For the text-containing cell, return its midpoint in (X, Y) coordinate format. 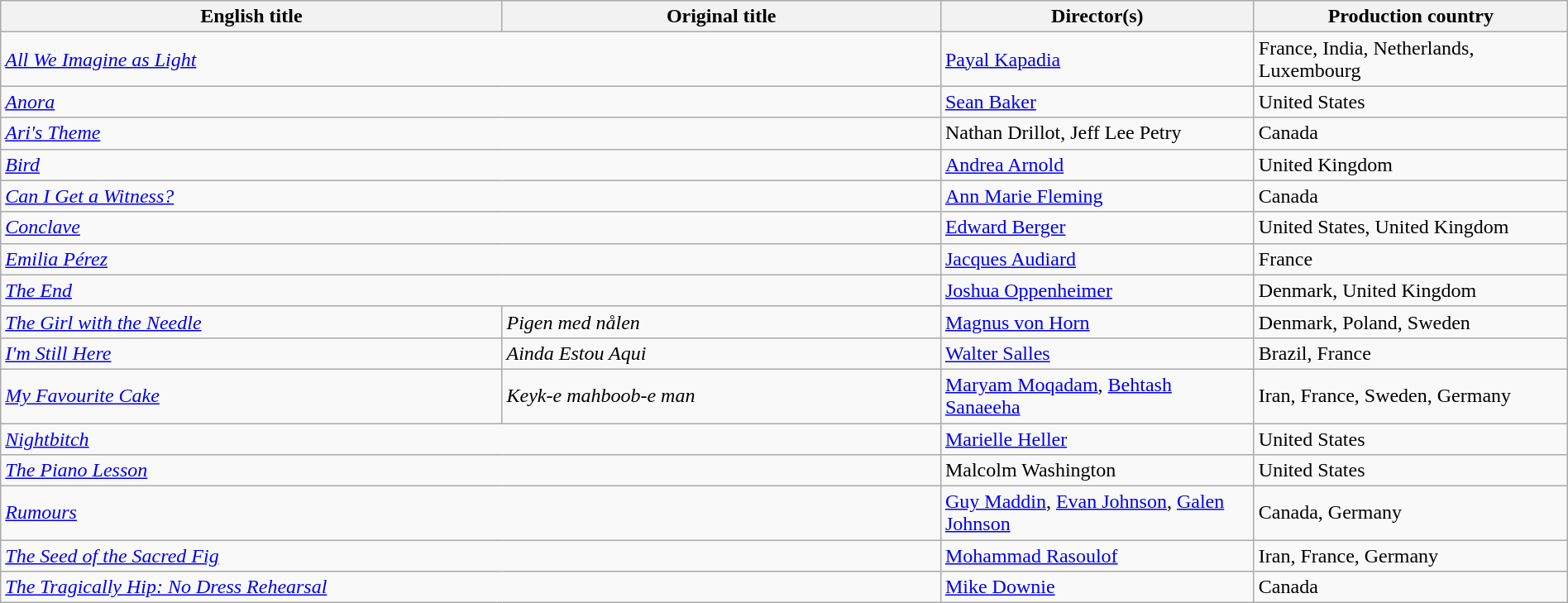
Edward Berger (1097, 227)
My Favourite Cake (251, 395)
Conclave (471, 227)
Payal Kapadia (1097, 60)
Bird (471, 165)
Ainda Estou Aqui (721, 353)
Pigen med nålen (721, 322)
Maryam Moqadam, Behtash Sanaeeha (1097, 395)
Jacques Audiard (1097, 259)
Nightbitch (471, 439)
Magnus von Horn (1097, 322)
Malcolm Washington (1097, 471)
Denmark, Poland, Sweden (1411, 322)
Can I Get a Witness? (471, 196)
Director(s) (1097, 17)
United Kingdom (1411, 165)
Ann Marie Fleming (1097, 196)
English title (251, 17)
Sean Baker (1097, 102)
Rumours (471, 513)
I'm Still Here (251, 353)
Joshua Oppenheimer (1097, 290)
France (1411, 259)
Iran, France, Germany (1411, 556)
Canada, Germany (1411, 513)
Emilia Pérez (471, 259)
Anora (471, 102)
The Seed of the Sacred Fig (471, 556)
Denmark, United Kingdom (1411, 290)
The Tragically Hip: No Dress Rehearsal (471, 587)
Ari's Theme (471, 133)
Keyk-e mahboob-e man (721, 395)
The Girl with the Needle (251, 322)
United States, United Kingdom (1411, 227)
Marielle Heller (1097, 439)
Production country (1411, 17)
The Piano Lesson (471, 471)
Iran, France, Sweden, Germany (1411, 395)
Nathan Drillot, Jeff Lee Petry (1097, 133)
Guy Maddin, Evan Johnson, Galen Johnson (1097, 513)
Brazil, France (1411, 353)
All We Imagine as Light (471, 60)
Walter Salles (1097, 353)
Mike Downie (1097, 587)
Original title (721, 17)
The End (471, 290)
Andrea Arnold (1097, 165)
France, India, Netherlands, Luxembourg (1411, 60)
Mohammad Rasoulof (1097, 556)
